Return (x, y) of the center of cell containing provided text 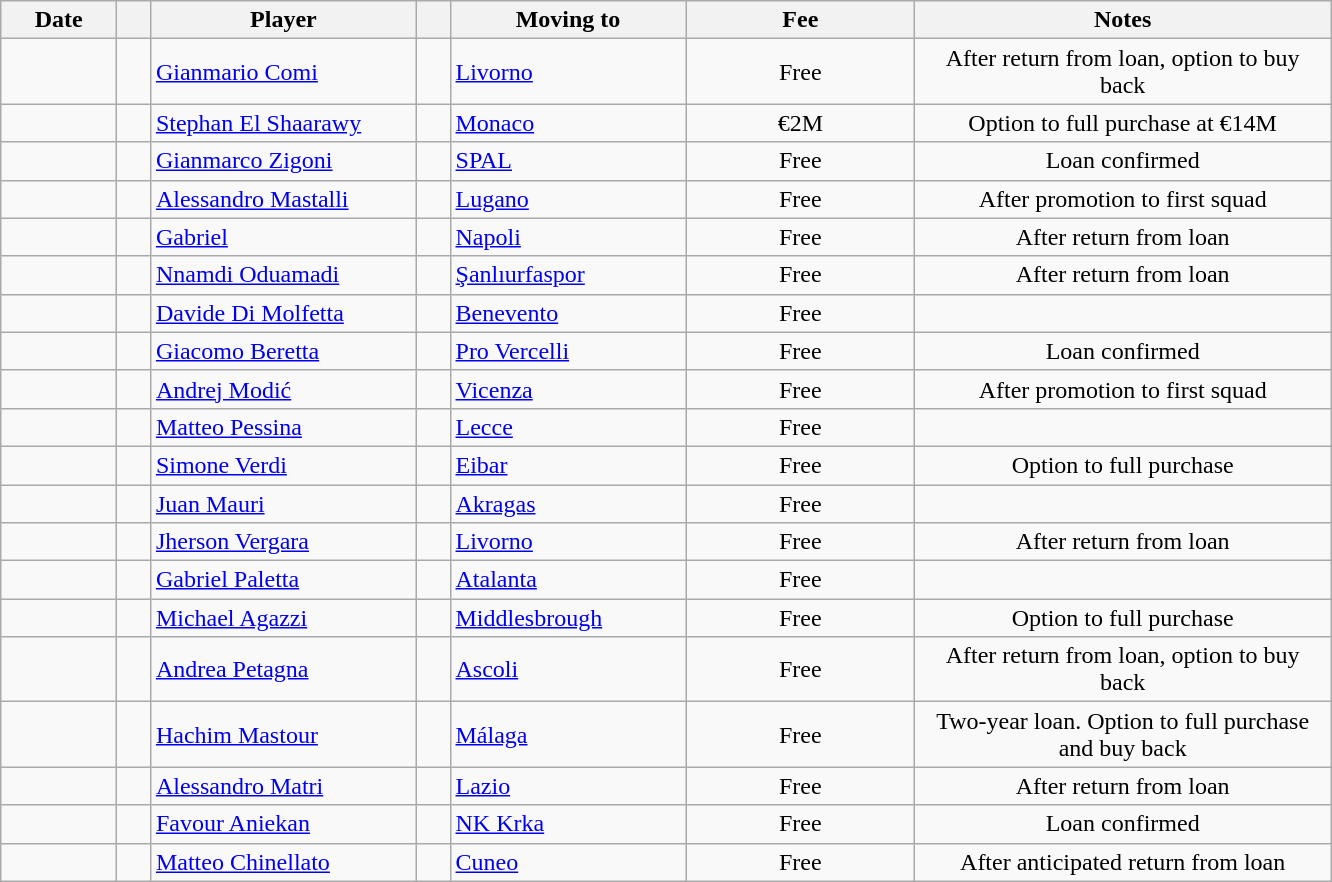
Jherson Vergara (283, 542)
Gianmarco Zigoni (283, 161)
Cuneo (568, 862)
Málaga (568, 734)
Akragas (568, 503)
Alessandro Matri (283, 786)
Gabriel Paletta (283, 580)
Andrea Petagna (283, 670)
Gianmario Comi (283, 72)
Ascoli (568, 670)
Matteo Chinellato (283, 862)
Giacomo Beretta (283, 351)
Gabriel (283, 237)
Pro Vercelli (568, 351)
Şanlıurfaspor (568, 275)
Option to full purchase at €14M (1123, 123)
Notes (1123, 20)
SPAL (568, 161)
Vicenza (568, 389)
Favour Aniekan (283, 824)
Middlesbrough (568, 618)
Monaco (568, 123)
Lazio (568, 786)
Benevento (568, 313)
Lecce (568, 427)
Alessandro Mastalli (283, 199)
Andrej Modić (283, 389)
Stephan El Shaarawy (283, 123)
Nnamdi Oduamadi (283, 275)
Napoli (568, 237)
Hachim Mastour (283, 734)
Simone Verdi (283, 465)
Lugano (568, 199)
Player (283, 20)
NK Krka (568, 824)
Two-year loan. Option to full purchase and buy back (1123, 734)
Eibar (568, 465)
Davide Di Molfetta (283, 313)
Michael Agazzi (283, 618)
Fee (800, 20)
Moving to (568, 20)
Date (59, 20)
Matteo Pessina (283, 427)
Juan Mauri (283, 503)
After anticipated return from loan (1123, 862)
Atalanta (568, 580)
€2M (800, 123)
